Identify which cell holds the provided text, then report its [X, Y] central coordinate. 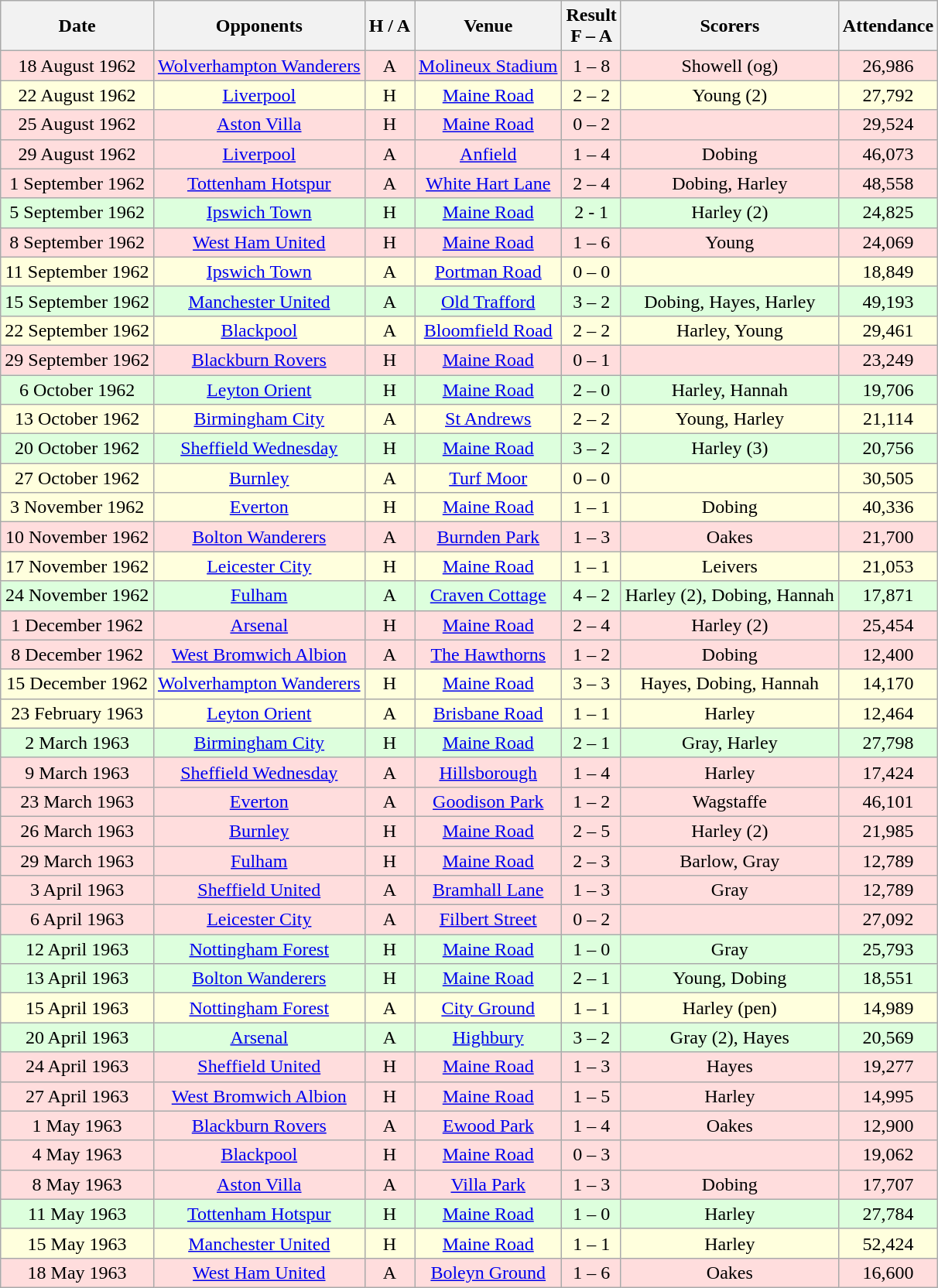
Hayes [729, 1067]
12 April 1963 [77, 949]
Goodison Park [488, 801]
18 August 1962 [77, 66]
Dobing, Harley [729, 183]
21,985 [888, 831]
1 December 1962 [77, 625]
1 September 1962 [77, 183]
46,073 [888, 154]
12,400 [888, 654]
15 September 1962 [77, 301]
Turf Moor [488, 478]
19,277 [888, 1067]
Filbert Street [488, 920]
24 November 1962 [77, 596]
48,558 [888, 183]
25,454 [888, 625]
3 April 1963 [77, 890]
Harley, Young [729, 330]
26,986 [888, 66]
20 April 1963 [77, 1037]
6 October 1962 [77, 389]
Harley, Hannah [729, 389]
Gray, Harley [729, 743]
29 September 1962 [77, 360]
19,062 [888, 1155]
12,464 [888, 713]
Bloomfield Road [488, 330]
Young, Dobing [729, 979]
16,600 [888, 1273]
15 December 1962 [77, 684]
Scorers [729, 26]
Young [729, 242]
8 September 1962 [77, 242]
10 November 1962 [77, 537]
Hayes, Dobing, Hannah [729, 684]
13 October 1962 [77, 419]
22 August 1962 [77, 95]
24,069 [888, 242]
ResultF – A [591, 26]
2 – 5 [591, 831]
4 – 2 [591, 596]
Highbury [488, 1037]
29 March 1963 [77, 861]
Brisbane Road [488, 713]
Dobing, Hayes, Harley [729, 301]
City Ground [488, 1008]
30,505 [888, 478]
1 May 1963 [77, 1126]
Harley (3) [729, 449]
20 October 1962 [77, 449]
23 March 1963 [77, 801]
17,871 [888, 596]
24,825 [888, 213]
Showell (og) [729, 66]
11 September 1962 [77, 272]
2 – 0 [591, 389]
Molineux Stadium [488, 66]
12,900 [888, 1126]
27,792 [888, 95]
Leivers [729, 566]
25,793 [888, 949]
25 August 1962 [77, 125]
Burnden Park [488, 537]
0 – 1 [591, 360]
23,249 [888, 360]
0 – 3 [591, 1155]
27 April 1963 [77, 1096]
27,798 [888, 743]
13 April 1963 [77, 979]
8 May 1963 [77, 1184]
40,336 [888, 507]
Harley (2), Dobing, Hannah [729, 596]
21,114 [888, 419]
29 August 1962 [77, 154]
Gray (2), Hayes [729, 1037]
1 – 8 [591, 66]
19,706 [888, 389]
17,424 [888, 772]
4 May 1963 [77, 1155]
Anfield [488, 154]
Boleyn Ground [488, 1273]
Harley (pen) [729, 1008]
29,524 [888, 125]
Opponents [258, 26]
5 September 1962 [77, 213]
17 November 1962 [77, 566]
20,756 [888, 449]
The Hawthorns [488, 654]
15 May 1963 [77, 1243]
52,424 [888, 1243]
26 March 1963 [77, 831]
21,700 [888, 537]
Craven Cottage [488, 596]
Date [77, 26]
18,551 [888, 979]
18 May 1963 [77, 1273]
White Hart Lane [488, 183]
11 May 1963 [77, 1214]
Barlow, Gray [729, 861]
Old Trafford [488, 301]
22 September 1962 [77, 330]
27 October 1962 [77, 478]
Young (2) [729, 95]
20,569 [888, 1037]
27,784 [888, 1214]
49,193 [888, 301]
Young, Harley [729, 419]
14,989 [888, 1008]
9 March 1963 [77, 772]
3 – 3 [591, 684]
3 November 1962 [77, 507]
17,707 [888, 1184]
2 – 3 [591, 861]
1 – 5 [591, 1096]
Bramhall Lane [488, 890]
14,170 [888, 684]
8 December 1962 [77, 654]
46,101 [888, 801]
Ewood Park [488, 1126]
Venue [488, 26]
Portman Road [488, 272]
29,461 [888, 330]
Hillsborough [488, 772]
15 April 1963 [77, 1008]
St Andrews [488, 419]
24 April 1963 [77, 1067]
18,849 [888, 272]
Wagstaffe [729, 801]
21,053 [888, 566]
6 April 1963 [77, 920]
14,995 [888, 1096]
27,092 [888, 920]
Villa Park [488, 1184]
2 - 1 [591, 213]
2 March 1963 [77, 743]
23 February 1963 [77, 713]
H / A [389, 26]
Attendance [888, 26]
